Locate the cell with the specified text and output its (x, y) center coordinate. 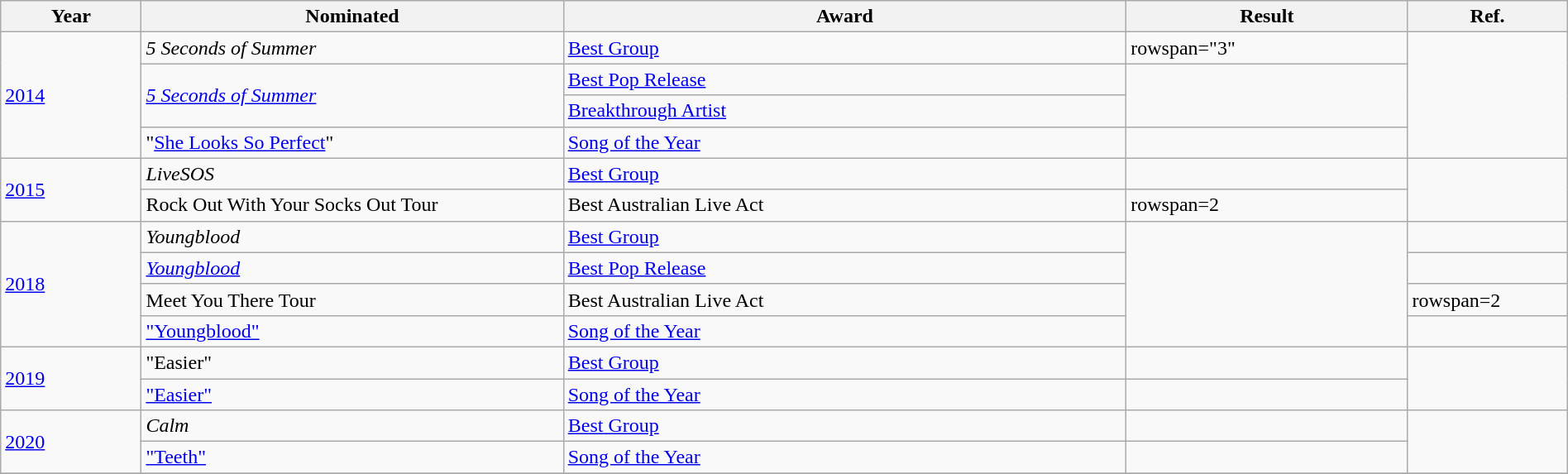
Award (844, 17)
2020 (71, 442)
Calm (352, 426)
Rock Out With Your Socks Out Tour (352, 205)
"Youngblood" (352, 331)
Year (71, 17)
Nominated (352, 17)
2015 (71, 189)
2018 (71, 284)
LiveSOS (352, 174)
Breakthrough Artist (844, 111)
2019 (71, 378)
"She Looks So Perfect" (352, 142)
"Teeth" (352, 457)
Result (1267, 17)
Ref. (1487, 17)
Meet You There Tour (352, 299)
2014 (71, 95)
rowspan="3" (1267, 48)
